Pinpoint the cell where the given text exists, returning its (x, y) midpoint coordinate. 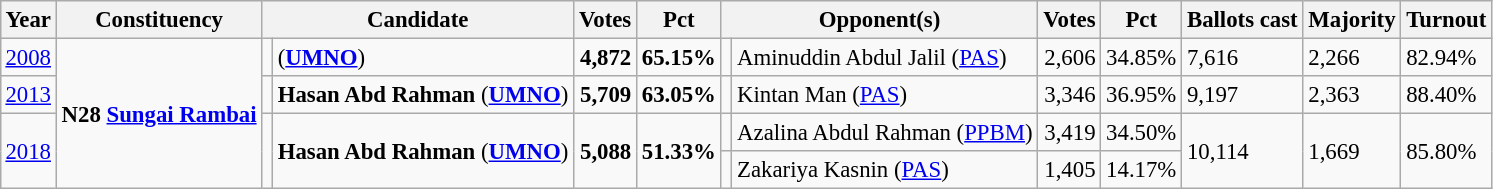
63.05% (680, 95)
Majority (1352, 20)
65.15% (680, 57)
2013 (28, 95)
2018 (28, 152)
Constituency (159, 20)
34.85% (1142, 57)
82.94% (1446, 57)
Aminuddin Abdul Jalil (PAS) (885, 57)
36.95% (1142, 95)
Zakariya Kasnin (PAS) (885, 170)
2,266 (1352, 57)
Candidate (418, 20)
4,872 (606, 57)
(UMNO) (422, 57)
14.17% (1142, 170)
3,346 (1070, 95)
Ballots cast (1242, 20)
3,419 (1070, 133)
Year (28, 20)
10,114 (1242, 152)
Azalina Abdul Rahman (PPBM) (885, 133)
85.80% (1446, 152)
N28 Sungai Rambai (159, 113)
51.33% (680, 152)
9,197 (1242, 95)
Kintan Man (PAS) (885, 95)
34.50% (1142, 133)
2,606 (1070, 57)
2008 (28, 57)
7,616 (1242, 57)
Turnout (1446, 20)
1,405 (1070, 170)
5,709 (606, 95)
2,363 (1352, 95)
Opponent(s) (880, 20)
88.40% (1446, 95)
1,669 (1352, 152)
5,088 (606, 152)
